Return the (X, Y) coordinate for the center point of the cell that contains the specified text.  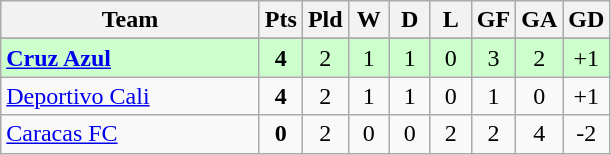
Cruz Azul (130, 58)
Pld (325, 20)
GD (586, 20)
Team (130, 20)
-2 (586, 134)
GF (493, 20)
Pts (280, 20)
Deportivo Cali (130, 96)
GA (540, 20)
W (368, 20)
3 (493, 58)
Caracas FC (130, 134)
D (410, 20)
L (450, 20)
